For the text-containing cell, return its midpoint in (x, y) coordinate format. 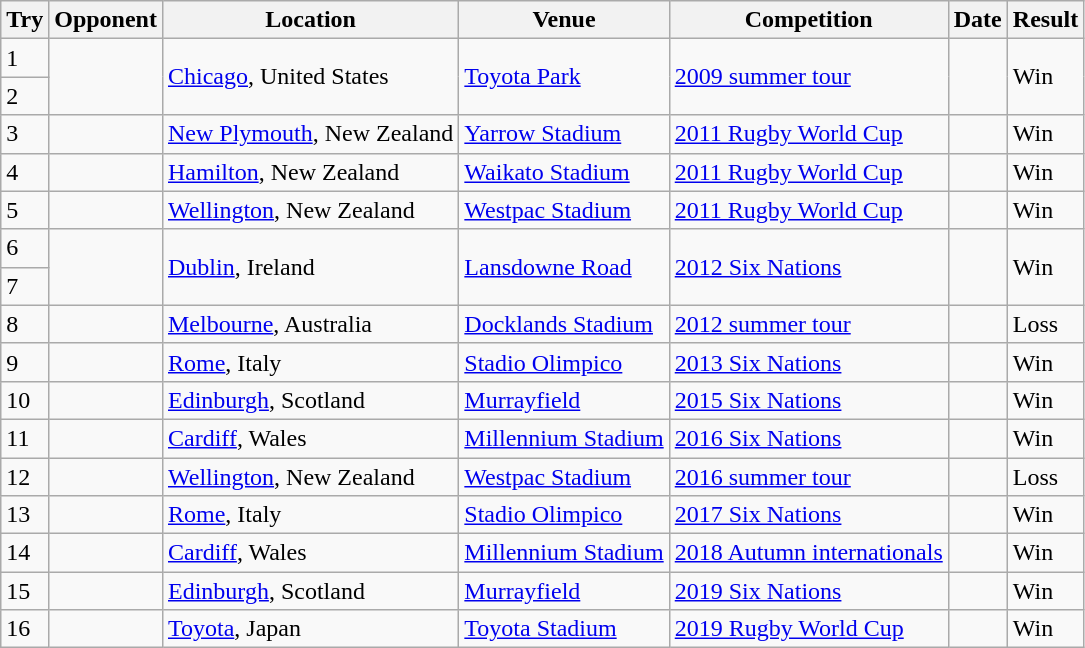
Hamilton, New Zealand (310, 172)
2009 summer tour (808, 77)
Toyota, Japan (310, 629)
Lansdowne Road (564, 267)
Docklands Stadium (564, 324)
Waikato Stadium (564, 172)
2019 Six Nations (808, 591)
2 (25, 96)
9 (25, 362)
11 (25, 438)
8 (25, 324)
2013 Six Nations (808, 362)
16 (25, 629)
Competition (808, 20)
Venue (564, 20)
2017 Six Nations (808, 515)
4 (25, 172)
2019 Rugby World Cup (808, 629)
3 (25, 134)
15 (25, 591)
2018 Autumn internationals (808, 553)
New Plymouth, New Zealand (310, 134)
Melbourne, Australia (310, 324)
Toyota Park (564, 77)
7 (25, 286)
Dublin, Ireland (310, 267)
Yarrow Stadium (564, 134)
2016 summer tour (808, 477)
Location (310, 20)
5 (25, 210)
2012 Six Nations (808, 267)
10 (25, 400)
2016 Six Nations (808, 438)
Date (978, 20)
Chicago, United States (310, 77)
Try (25, 20)
13 (25, 515)
Opponent (106, 20)
2012 summer tour (808, 324)
Result (1045, 20)
2015 Six Nations (808, 400)
14 (25, 553)
6 (25, 248)
Toyota Stadium (564, 629)
1 (25, 58)
12 (25, 477)
